Detect which cell encompasses the target text, then output its (X, Y) center coordinate. 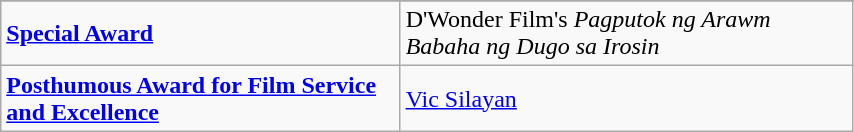
Vic Silayan (626, 98)
Posthumous Award for Film Service and Excellence (200, 98)
Special Award (200, 34)
D'Wonder Film's Pagputok ng Arawm Babaha ng Dugo sa Irosin (626, 34)
